Determine the [X, Y] coordinate at the center of the cell enclosing the given text.  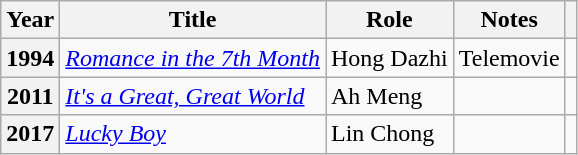
2011 [30, 96]
Lucky Boy [193, 134]
1994 [30, 58]
Lin Chong [390, 134]
Role [390, 20]
2017 [30, 134]
Year [30, 20]
Title [193, 20]
Ah Meng [390, 96]
It's a Great, Great World [193, 96]
Hong Dazhi [390, 58]
Notes [509, 20]
Romance in the 7th Month [193, 58]
Telemovie [509, 58]
